Find where the given text appears and provide that cell's center as (X, Y) coordinate. 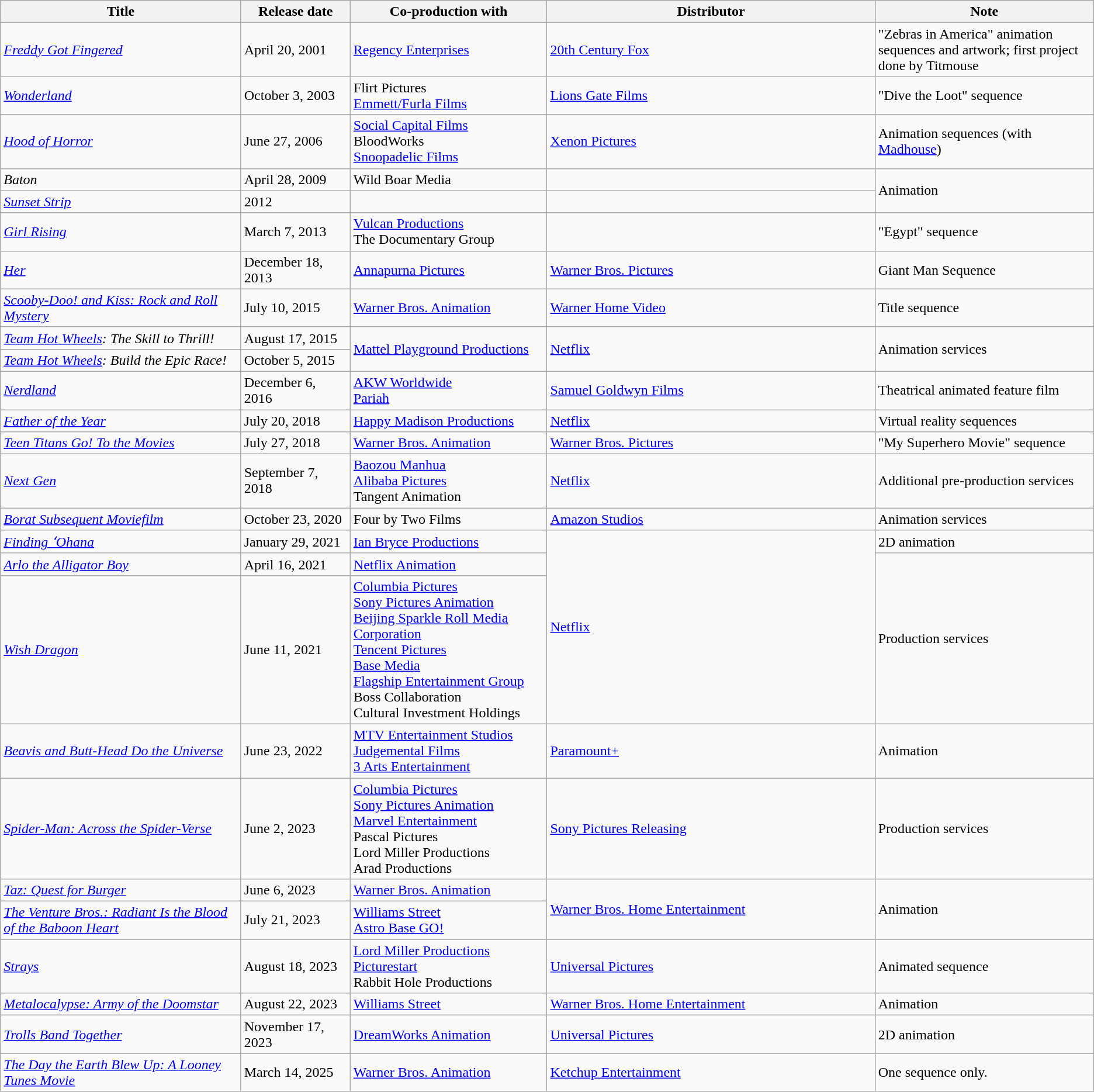
September 7, 2018 (296, 481)
The Day the Earth Blew Up: A Looney Tunes Movie (120, 1072)
Title (120, 12)
Spider-Man: Across the Spider-Verse (120, 828)
20th Century Fox (711, 50)
Baton (120, 179)
"My Superhero Movie" sequence (984, 443)
Annapurna Pictures (449, 270)
"Egypt" sequence (984, 231)
Next Gen (120, 481)
Team Hot Wheels: The Skill to Thrill! (120, 338)
Warner Home Video (711, 307)
Borat Subsequent Moviefilm (120, 519)
April 16, 2021 (296, 564)
November 17, 2023 (296, 1035)
Happy Madison Productions (449, 420)
Metalocalypse: Army of the Doomstar (120, 1004)
Netflix Animation (449, 564)
August 22, 2023 (296, 1004)
Columbia PicturesSony Pictures AnimationMarvel EntertainmentPascal PicturesLord Miller ProductionsArad Productions (449, 828)
June 27, 2006 (296, 141)
"Zebras in America" animation sequences and artwork; first project done by Titmouse (984, 50)
April 28, 2009 (296, 179)
July 21, 2023 (296, 920)
July 27, 2018 (296, 443)
Social Capital FilmsBloodWorksSnoopadelic Films (449, 141)
October 5, 2015 (296, 360)
Animated sequence (984, 966)
June 2, 2023 (296, 828)
Amazon Studios (711, 519)
Williams StreetAstro Base GO! (449, 920)
Finding ʻOhana (120, 542)
Flirt PicturesEmmett/Furla Films (449, 96)
Sony Pictures Releasing (711, 828)
July 10, 2015 (296, 307)
Virtual reality sequences (984, 420)
Taz: Quest for Burger (120, 890)
Hood of Horror (120, 141)
Freddy Got Fingered (120, 50)
Note (984, 12)
Trolls Band Together (120, 1035)
Ian Bryce Productions (449, 542)
Father of the Year (120, 420)
MTV Entertainment StudiosJudgemental Films3 Arts Entertainment (449, 751)
"Dive the Loot" sequence (984, 96)
October 23, 2020 (296, 519)
Title sequence (984, 307)
July 20, 2018 (296, 420)
Vulcan ProductionsThe Documentary Group (449, 231)
Lions Gate Films (711, 96)
Wild Boar Media (449, 179)
October 3, 2003 (296, 96)
Four by Two Films (449, 519)
Sunset Strip (120, 202)
Baozou ManhuaAlibaba PicturesTangent Animation (449, 481)
Co-production with (449, 12)
August 18, 2023 (296, 966)
Ketchup Entertainment (711, 1072)
Williams Street (449, 1004)
Beavis and Butt-Head Do the Universe (120, 751)
Her (120, 270)
Mattel Playground Productions (449, 349)
August 17, 2015 (296, 338)
The Venture Bros.: Radiant Is the Blood of the Baboon Heart (120, 920)
Animation sequences (with Madhouse) (984, 141)
June 6, 2023 (296, 890)
Scooby-Doo! and Kiss: Rock and Roll Mystery (120, 307)
Theatrical animated feature film (984, 391)
Giant Man Sequence (984, 270)
Xenon Pictures (711, 141)
AKW WorldwidePariah (449, 391)
Additional pre-production services (984, 481)
June 11, 2021 (296, 649)
January 29, 2021 (296, 542)
December 18, 2013 (296, 270)
Paramount+ (711, 751)
Regency Enterprises (449, 50)
March 14, 2025 (296, 1072)
Strays (120, 966)
Wonderland (120, 96)
DreamWorks Animation (449, 1035)
Nerdland (120, 391)
December 6, 2016 (296, 391)
Samuel Goldwyn Films (711, 391)
Girl Rising (120, 231)
Lord Miller ProductionsPicturestartRabbit Hole Productions (449, 966)
March 7, 2013 (296, 231)
April 20, 2001 (296, 50)
June 23, 2022 (296, 751)
Release date (296, 12)
Distributor (711, 12)
One sequence only. (984, 1072)
2012 (296, 202)
Arlo the Alligator Boy (120, 564)
Teen Titans Go! To the Movies (120, 443)
Wish Dragon (120, 649)
Team Hot Wheels: Build the Epic Race! (120, 360)
